Capture the cell that displays the provided text and extract its (x, y) central coordinate. 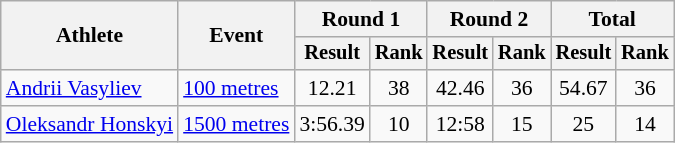
54.67 (584, 88)
10 (399, 124)
38 (399, 88)
15 (522, 124)
25 (584, 124)
1500 metres (236, 124)
Andrii Vasyliev (90, 88)
12.21 (332, 88)
Round 1 (360, 19)
Oleksandr Honskyi (90, 124)
Total (612, 19)
14 (645, 124)
Athlete (90, 36)
Event (236, 36)
100 metres (236, 88)
12:58 (460, 124)
3:56.39 (332, 124)
Round 2 (488, 19)
42.46 (460, 88)
